Search for the cell housing the specified text and yield its [x, y] center coordinate. 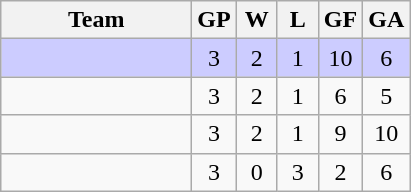
L [298, 20]
5 [386, 96]
W [256, 20]
Team [96, 20]
0 [256, 172]
GP [214, 20]
GF [340, 20]
9 [340, 134]
GA [386, 20]
